Find where the given text appears and provide that cell's center as [X, Y] coordinate. 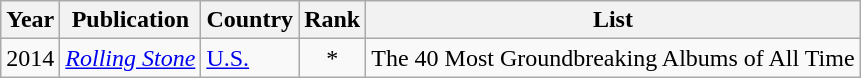
List [613, 20]
U.S. [250, 58]
Rank [332, 20]
* [332, 58]
Year [30, 20]
2014 [30, 58]
The 40 Most Groundbreaking Albums of All Time [613, 58]
Country [250, 20]
Rolling Stone [130, 58]
Publication [130, 20]
